Pinpoint the cell where the given text exists, returning its (x, y) midpoint coordinate. 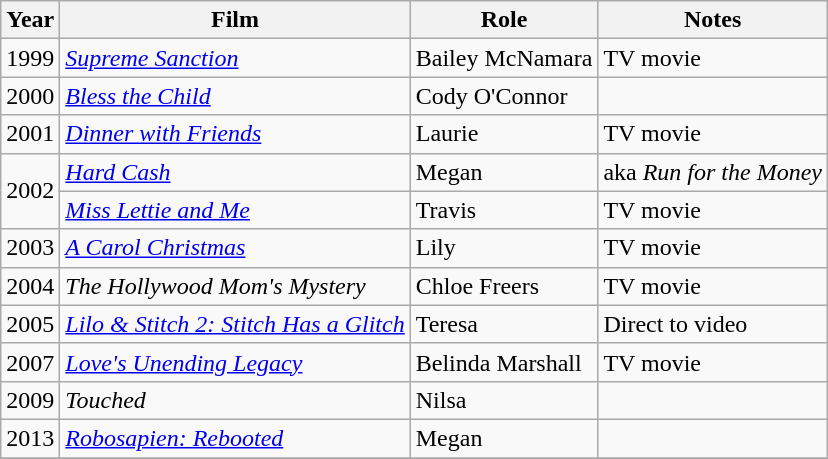
1999 (30, 58)
Cody O'Connor (504, 96)
2001 (30, 134)
Hard Cash (235, 172)
Bless the Child (235, 96)
aka Run for the Money (713, 172)
Belinda Marshall (504, 362)
Laurie (504, 134)
Chloe Freers (504, 286)
A Carol Christmas (235, 248)
Year (30, 20)
Supreme Sanction (235, 58)
Nilsa (504, 400)
2007 (30, 362)
2005 (30, 324)
2004 (30, 286)
Teresa (504, 324)
2002 (30, 191)
Notes (713, 20)
Film (235, 20)
2013 (30, 438)
Lily (504, 248)
Dinner with Friends (235, 134)
Robosapien: Rebooted (235, 438)
Miss Lettie and Me (235, 210)
Lilo & Stitch 2: Stitch Has a Glitch (235, 324)
2009 (30, 400)
Direct to video (713, 324)
Travis (504, 210)
Bailey McNamara (504, 58)
Touched (235, 400)
The Hollywood Mom's Mystery (235, 286)
Role (504, 20)
2003 (30, 248)
2000 (30, 96)
Love's Unending Legacy (235, 362)
